Pinpoint the cell where the given text exists, returning its (X, Y) midpoint coordinate. 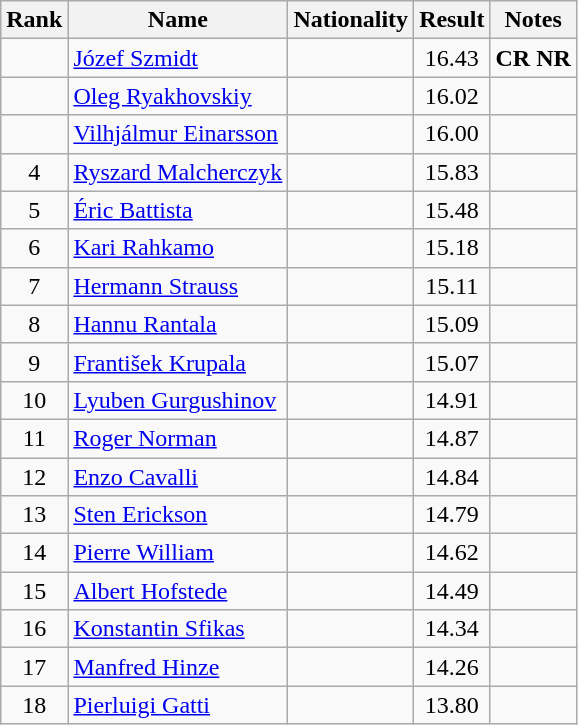
7 (34, 286)
14.87 (452, 438)
Józef Szmidt (178, 58)
9 (34, 362)
14.34 (452, 629)
14.84 (452, 477)
Roger Norman (178, 438)
10 (34, 400)
Ryszard Malcherczyk (178, 172)
4 (34, 172)
17 (34, 667)
13.80 (452, 705)
Name (178, 20)
16.02 (452, 96)
Notes (533, 20)
14.91 (452, 400)
Oleg Ryakhovskiy (178, 96)
15 (34, 591)
Konstantin Sfikas (178, 629)
8 (34, 324)
16 (34, 629)
13 (34, 515)
12 (34, 477)
Sten Erickson (178, 515)
Albert Hofstede (178, 591)
15.11 (452, 286)
CR NR (533, 58)
15.09 (452, 324)
11 (34, 438)
Rank (34, 20)
15.18 (452, 248)
Pierluigi Gatti (178, 705)
15.48 (452, 210)
Nationality (351, 20)
5 (34, 210)
15.83 (452, 172)
14.62 (452, 553)
14.49 (452, 591)
Enzo Cavalli (178, 477)
Result (452, 20)
Hannu Rantala (178, 324)
16.43 (452, 58)
Kari Rahkamo (178, 248)
Lyuben Gurgushinov (178, 400)
Manfred Hinze (178, 667)
František Krupala (178, 362)
14 (34, 553)
6 (34, 248)
Vilhjálmur Einarsson (178, 134)
14.79 (452, 515)
16.00 (452, 134)
Éric Battista (178, 210)
18 (34, 705)
15.07 (452, 362)
Pierre William (178, 553)
14.26 (452, 667)
Hermann Strauss (178, 286)
